Identify which cell holds the provided text, then report its [X, Y] central coordinate. 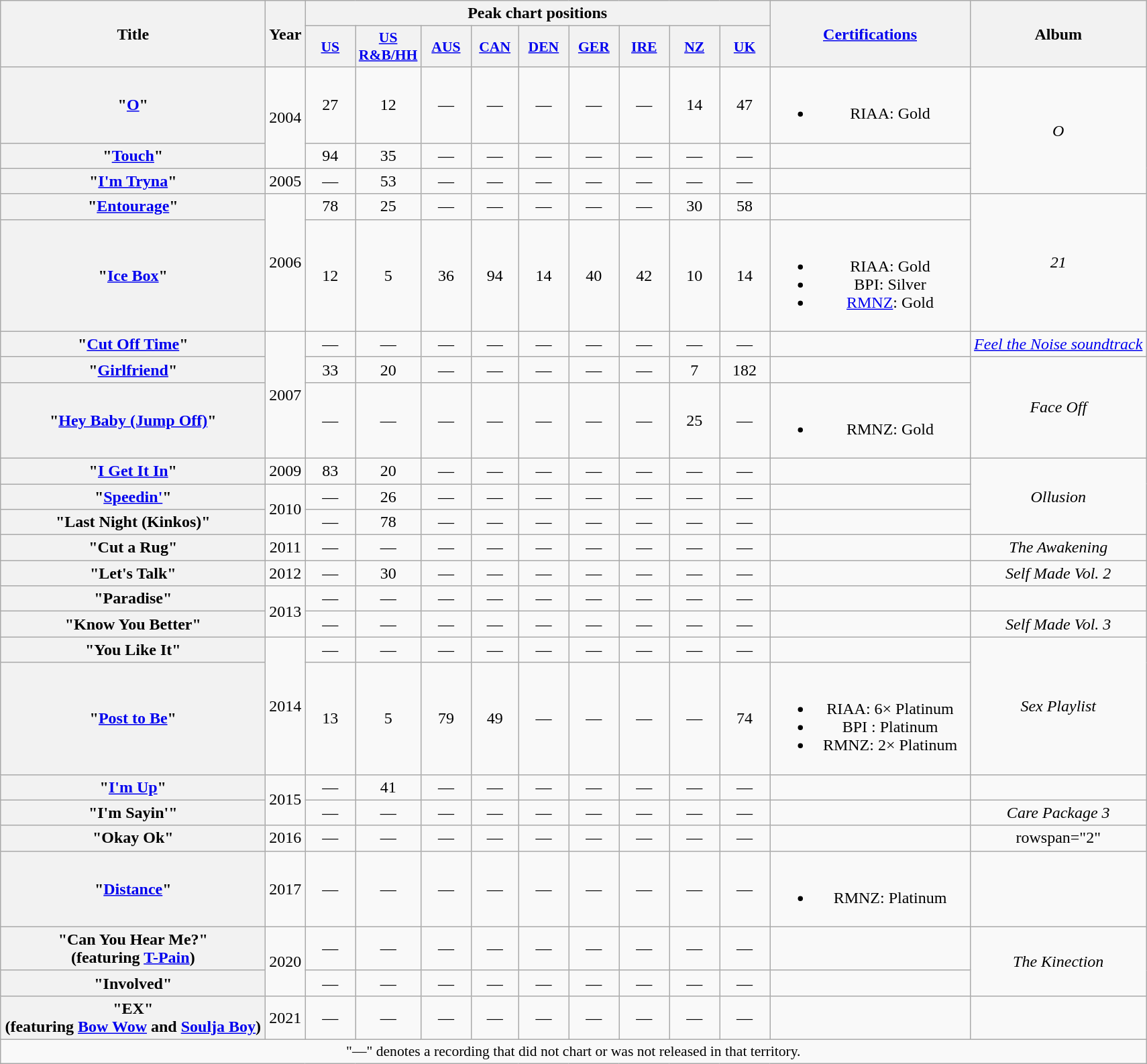
"Entourage" [133, 206]
2013 [286, 611]
"You Like It" [133, 650]
GER [594, 47]
182 [745, 369]
2007 [286, 394]
Certifications [871, 34]
"I Get It In" [133, 471]
79 [445, 719]
"Last Night (Kinkos)" [133, 522]
33 [330, 369]
Care Package 3 [1058, 813]
US R&B/HH [388, 47]
2009 [286, 471]
"Ice Box" [133, 275]
Ollusion [1058, 496]
"EX"(featuring Bow Wow and Soulja Boy) [133, 1018]
Album [1058, 34]
IRE [644, 47]
"Let's Talk" [133, 573]
The Awakening [1058, 548]
58 [745, 206]
41 [388, 787]
2016 [286, 838]
O [1058, 130]
Sex Playlist [1058, 705]
"Okay Ok" [133, 838]
NZ [695, 47]
Self Made Vol. 2 [1058, 573]
DEN [543, 47]
Title [133, 34]
Self Made Vol. 3 [1058, 624]
2005 [286, 181]
"Cut a Rug" [133, 548]
2012 [286, 573]
RIAA: GoldBPI: SilverRMNZ: Gold [871, 275]
27 [330, 105]
53 [388, 181]
"I'm Up" [133, 787]
RIAA: Gold [871, 105]
7 [695, 369]
2006 [286, 263]
2011 [286, 548]
Face Off [1058, 408]
"Paradise" [133, 599]
35 [388, 156]
2014 [286, 705]
83 [330, 471]
US [330, 47]
47 [745, 105]
"O" [133, 105]
The Kinection [1058, 961]
13 [330, 719]
UK [745, 47]
"Involved" [133, 983]
2021 [286, 1018]
"Can You Hear Me?"(featuring T-Pain) [133, 948]
"Hey Baby (Jump Off)" [133, 420]
42 [644, 275]
RIAA: 6× PlatinumBPI : PlatinumRMNZ: 2× Platinum [871, 719]
"I'm Sayin'" [133, 813]
RMNZ: Platinum [871, 889]
2004 [286, 118]
rowspan="2" [1058, 838]
26 [388, 497]
36 [445, 275]
"Touch" [133, 156]
Year [286, 34]
CAN [495, 47]
Peak chart positions [538, 13]
"Girlfriend" [133, 369]
"Distance" [133, 889]
"Speedin'" [133, 497]
"I'm Tryna" [133, 181]
10 [695, 275]
"Know You Better" [133, 624]
49 [495, 719]
2015 [286, 800]
AUS [445, 47]
21 [1058, 263]
"Post to Be" [133, 719]
"Cut Off Time" [133, 344]
74 [745, 719]
2020 [286, 961]
2010 [286, 510]
RMNZ: Gold [871, 420]
"—" denotes a recording that did not chart or was not released in that territory. [573, 1051]
40 [594, 275]
2017 [286, 889]
Feel the Noise soundtrack [1058, 344]
